Locate the cell with the specified text and output its [x, y] center coordinate. 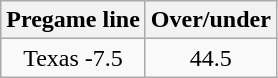
44.5 [210, 58]
Over/under [210, 20]
Pregame line [74, 20]
Texas -7.5 [74, 58]
